Pinpoint the cell where the given text exists, returning its [x, y] midpoint coordinate. 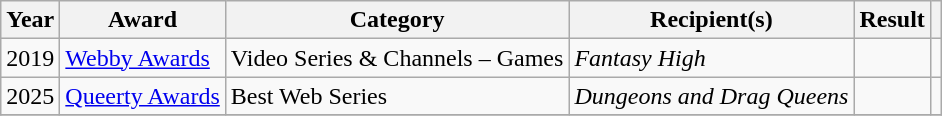
Queerty Awards [142, 96]
Best Web Series [397, 96]
Award [142, 20]
Webby Awards [142, 58]
Fantasy High [712, 58]
Category [397, 20]
Dungeons and Drag Queens [712, 96]
Video Series & Channels – Games [397, 58]
Result [892, 20]
Recipient(s) [712, 20]
Year [30, 20]
2019 [30, 58]
2025 [30, 96]
